Return the [X, Y] coordinate for the center point of the cell that contains the specified text.  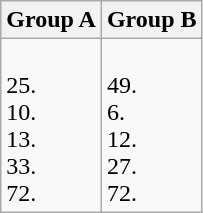
25. 10. 13. 33. 72. [52, 126]
Group A [52, 20]
49. 6. 12. 27. 72. [152, 126]
Group B [152, 20]
